For the text-containing cell, return its midpoint in [x, y] coordinate format. 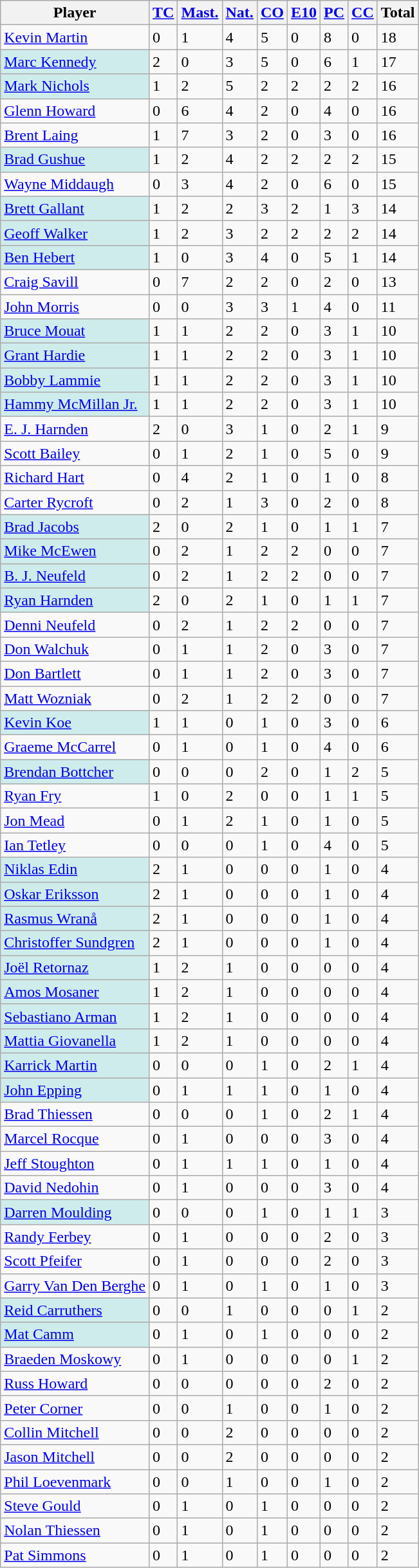
Niklas Edin [75, 870]
Marc Kennedy [75, 62]
Hammy McMillan Jr. [75, 405]
Pat Simmons [75, 1555]
Scott Pfeifer [75, 1261]
13 [398, 282]
David Nedohin [75, 1188]
Ian Tetley [75, 845]
Joël Retornaz [75, 967]
E. J. Harnden [75, 429]
Glenn Howard [75, 111]
Carter Rycroft [75, 502]
Randy Ferbey [75, 1237]
John Morris [75, 307]
Grant Hardie [75, 356]
Don Bartlett [75, 673]
11 [398, 307]
Brad Jacobs [75, 527]
Mast. [200, 13]
Brett Gallant [75, 208]
Darren Moulding [75, 1212]
Richard Hart [75, 478]
17 [398, 62]
Scott Bailey [75, 453]
Geoff Walker [75, 233]
CO [272, 13]
Steve Gould [75, 1506]
Bruce Mouat [75, 331]
Ryan Harnden [75, 600]
Mat Camm [75, 1335]
Mark Nichols [75, 86]
Brendan Bottcher [75, 772]
TC [163, 13]
Reid Carruthers [75, 1310]
Brent Laing [75, 135]
Denni Neufeld [75, 624]
Sebastiano Arman [75, 1016]
Russ Howard [75, 1383]
Jeff Stoughton [75, 1163]
Nat. [239, 13]
Peter Corner [75, 1408]
Karrick Martin [75, 1065]
Jon Mead [75, 821]
CC [363, 13]
Brad Thiessen [75, 1115]
Braeden Moskowy [75, 1359]
Total [398, 13]
Kevin Martin [75, 37]
Wayne Middaugh [75, 184]
Mattia Giovanella [75, 1041]
Marcel Rocque [75, 1139]
Nolan Thiessen [75, 1531]
E10 [304, 13]
Garry Van Den Berghe [75, 1286]
Brad Gushue [75, 160]
B. J. Neufeld [75, 576]
John Epping [75, 1090]
Player [75, 13]
Kevin Koe [75, 723]
PC [335, 13]
Amos Mosaner [75, 992]
Collin Mitchell [75, 1432]
Ryan Fry [75, 796]
Bobby Lammie [75, 380]
Christoffer Sundgren [75, 943]
Oskar Eriksson [75, 894]
Graeme McCarrel [75, 747]
Jason Mitchell [75, 1457]
Ben Hebert [75, 257]
Matt Wozniak [75, 698]
Rasmus Wranå [75, 918]
Don Walchuk [75, 649]
Phil Loevenmark [75, 1481]
18 [398, 37]
Mike McEwen [75, 551]
Craig Savill [75, 282]
